Scan for the cell matching the given text and deliver its [x, y] coordinate at center. 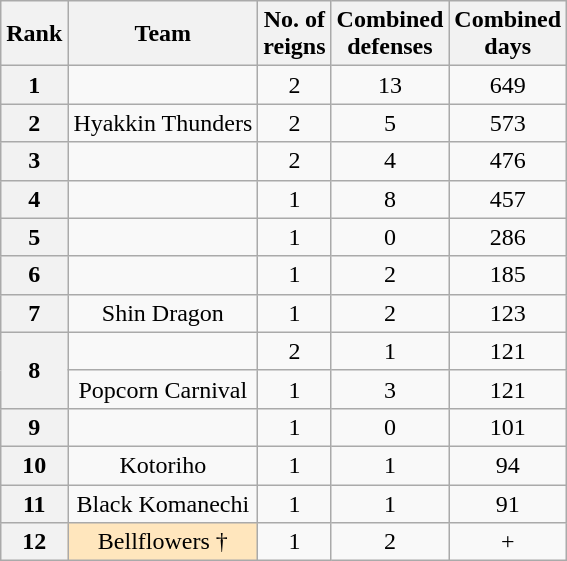
Bellflowers † [163, 542]
Team [163, 34]
10 [34, 465]
Kotoriho [163, 465]
13 [390, 85]
123 [508, 313]
94 [508, 465]
Shin Dragon [163, 313]
12 [34, 542]
+ [508, 542]
Rank [34, 34]
9 [34, 427]
No. ofreigns [294, 34]
286 [508, 237]
573 [508, 123]
649 [508, 85]
91 [508, 503]
457 [508, 199]
101 [508, 427]
Black Komanechi [163, 503]
Popcorn Carnival [163, 389]
Combineddays [508, 34]
Combineddefenses [390, 34]
6 [34, 275]
11 [34, 503]
7 [34, 313]
476 [508, 161]
185 [508, 275]
Hyakkin Thunders [163, 123]
